Identify which cell holds the provided text, then report its (X, Y) central coordinate. 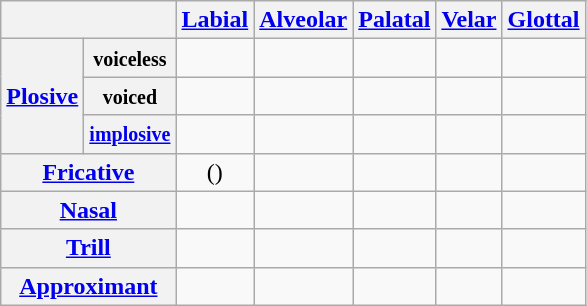
Fricative (88, 172)
Trill (88, 248)
Labial (215, 20)
voiceless (130, 58)
Glottal (544, 20)
Approximant (88, 286)
voiced (130, 96)
Velar (469, 20)
Plosive (42, 96)
Nasal (88, 210)
() (215, 172)
Palatal (394, 20)
implosive (130, 134)
Alveolar (304, 20)
